Search for the cell housing the specified text and yield its [x, y] center coordinate. 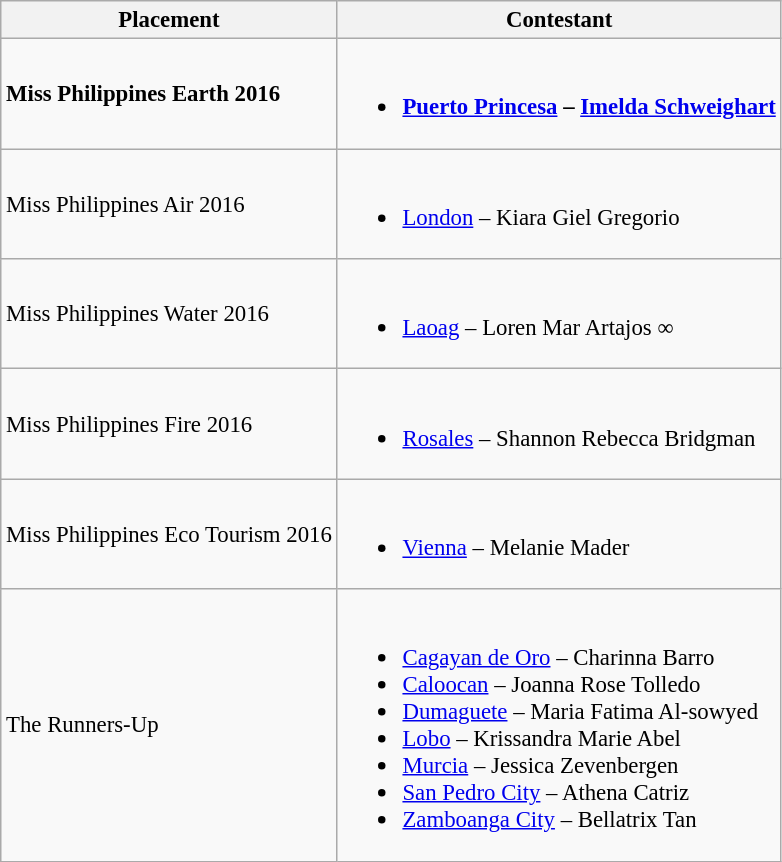
Placement [169, 20]
Contestant [559, 20]
Miss Philippines Earth 2016 [169, 94]
Laoag – Loren Mar Artajos ∞ [559, 314]
Rosales – Shannon Rebecca Bridgman [559, 424]
Miss Philippines Eco Tourism 2016 [169, 534]
Puerto Princesa – Imelda Schweighart [559, 94]
London – Kiara Giel Gregorio [559, 204]
Miss Philippines Fire 2016 [169, 424]
Miss Philippines Air 2016 [169, 204]
The Runners-Up [169, 725]
Vienna – Melanie Mader [559, 534]
Miss Philippines Water 2016 [169, 314]
